Search for the cell housing the specified text and yield its [X, Y] center coordinate. 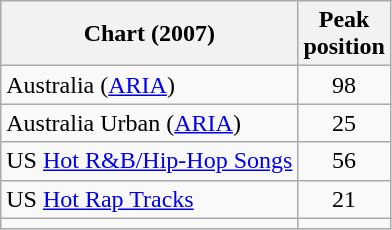
25 [344, 123]
Peakposition [344, 34]
US Hot Rap Tracks [150, 199]
Chart (2007) [150, 34]
56 [344, 161]
98 [344, 85]
21 [344, 199]
US Hot R&B/Hip-Hop Songs [150, 161]
Australia Urban (ARIA) [150, 123]
Australia (ARIA) [150, 85]
